Detect which cell encompasses the target text, then output its (x, y) center coordinate. 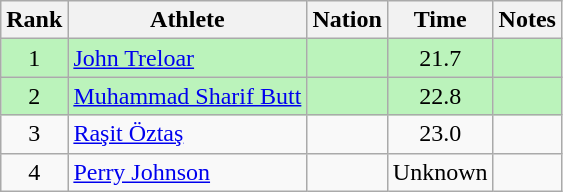
Nation (347, 20)
Raşit Öztaş (188, 134)
2 (34, 96)
3 (34, 134)
John Treloar (188, 58)
1 (34, 58)
Unknown (440, 172)
Perry Johnson (188, 172)
Time (440, 20)
Notes (527, 20)
Rank (34, 20)
22.8 (440, 96)
21.7 (440, 58)
4 (34, 172)
Muhammad Sharif Butt (188, 96)
23.0 (440, 134)
Athlete (188, 20)
